Identify which cell holds the provided text, then report its [x, y] central coordinate. 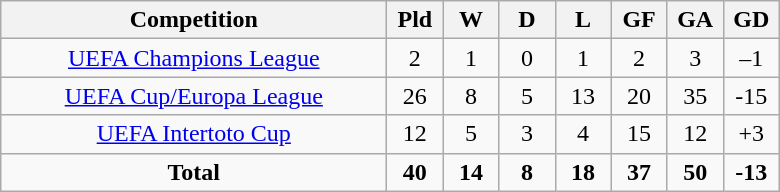
UEFA Intertoto Cup [194, 134]
13 [583, 96]
UEFA Champions League [194, 58]
-13 [751, 172]
0 [527, 58]
15 [639, 134]
Total [194, 172]
+3 [751, 134]
UEFA Cup/Europa League [194, 96]
–1 [751, 58]
-15 [751, 96]
L [583, 20]
18 [583, 172]
26 [415, 96]
GD [751, 20]
W [471, 20]
GA [695, 20]
37 [639, 172]
35 [695, 96]
D [527, 20]
14 [471, 172]
50 [695, 172]
Pld [415, 20]
GF [639, 20]
40 [415, 172]
20 [639, 96]
4 [583, 134]
Competition [194, 20]
